Return (X, Y) of the center of cell containing provided text 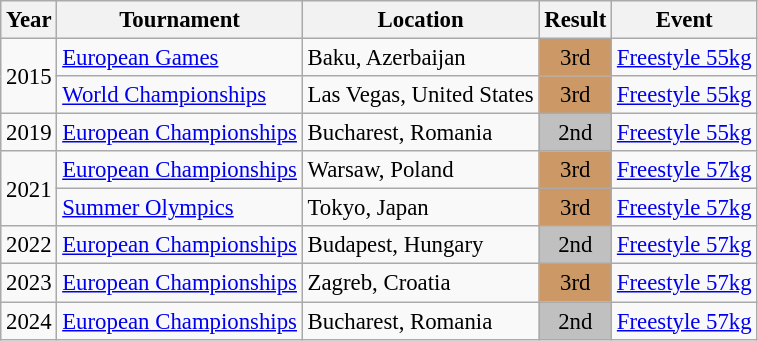
Zagreb, Croatia (420, 283)
World Championships (180, 95)
2021 (29, 188)
2015 (29, 76)
2022 (29, 245)
2024 (29, 321)
Las Vegas, United States (420, 95)
Tournament (180, 20)
2019 (29, 133)
Baku, Azerbaijan (420, 58)
Location (420, 20)
2023 (29, 283)
Tokyo, Japan (420, 208)
Year (29, 20)
Event (684, 20)
Warsaw, Poland (420, 170)
European Games (180, 58)
Summer Olympics (180, 208)
Budapest, Hungary (420, 245)
Result (576, 20)
